Capture the cell that displays the provided text and extract its [X, Y] central coordinate. 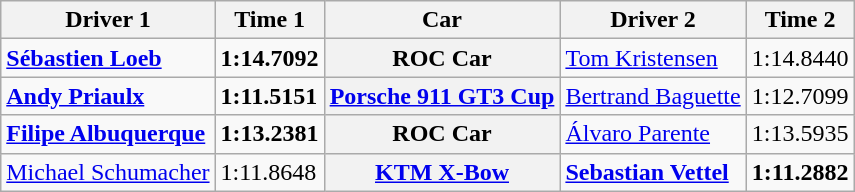
Car [442, 20]
Andy Priaulx [108, 96]
Bertrand Baguette [653, 96]
1:13.5935 [800, 134]
1:11.8648 [270, 172]
KTM X-Bow [442, 172]
1:13.2381 [270, 134]
1:12.7099 [800, 96]
1:14.7092 [270, 58]
Sebastian Vettel [653, 172]
Porsche 911 GT3 Cup [442, 96]
Álvaro Parente [653, 134]
Time 1 [270, 20]
1:11.2882 [800, 172]
Sébastien Loeb [108, 58]
Filipe Albuquerque [108, 134]
Michael Schumacher [108, 172]
Driver 1 [108, 20]
1:14.8440 [800, 58]
Tom Kristensen [653, 58]
Driver 2 [653, 20]
1:11.5151 [270, 96]
Time 2 [800, 20]
